Return (X, Y) of the center of cell containing provided text 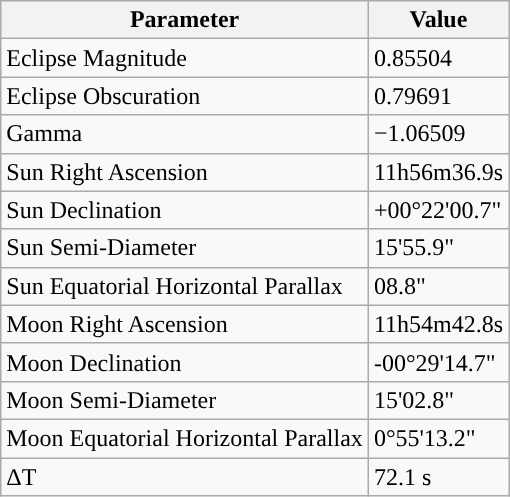
+00°22'00.7" (438, 210)
-00°29'14.7" (438, 362)
15'55.9" (438, 248)
Value (438, 20)
ΔT (185, 477)
0.79691 (438, 96)
−1.06509 (438, 134)
Moon Right Ascension (185, 324)
11h56m36.9s (438, 172)
Eclipse Obscuration (185, 96)
Sun Equatorial Horizontal Parallax (185, 286)
0.85504 (438, 58)
Moon Equatorial Horizontal Parallax (185, 438)
Eclipse Magnitude (185, 58)
Sun Declination (185, 210)
Sun Semi-Diameter (185, 248)
Moon Declination (185, 362)
Parameter (185, 20)
Moon Semi-Diameter (185, 400)
08.8" (438, 286)
72.1 s (438, 477)
0°55'13.2" (438, 438)
15'02.8" (438, 400)
Gamma (185, 134)
Sun Right Ascension (185, 172)
11h54m42.8s (438, 324)
